Output the [X, Y] coordinate of the center of the cell containing the given text.  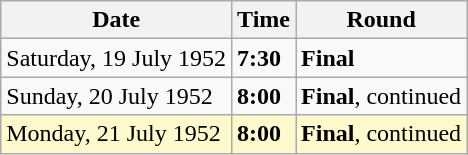
Sunday, 20 July 1952 [116, 96]
Time [264, 20]
Round [382, 20]
Final [382, 58]
Monday, 21 July 1952 [116, 134]
Date [116, 20]
Saturday, 19 July 1952 [116, 58]
7:30 [264, 58]
